Identify which cell holds the provided text, then report its [x, y] central coordinate. 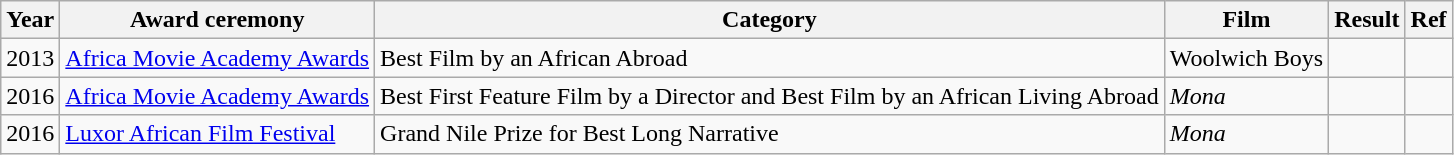
Best First Feature Film by a Director and Best Film by an African Living Abroad [770, 96]
Luxor African Film Festival [218, 134]
Award ceremony [218, 20]
Year [30, 20]
Ref [1428, 20]
2013 [30, 58]
Film [1246, 20]
Result [1367, 20]
Category [770, 20]
Woolwich Boys [1246, 58]
Best Film by an African Abroad [770, 58]
Grand Nile Prize for Best Long Narrative [770, 134]
